For the text-containing cell, return its midpoint in [X, Y] coordinate format. 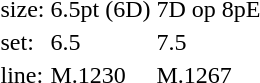
6.5 [100, 42]
